Identify which cell holds the provided text, then report its (X, Y) central coordinate. 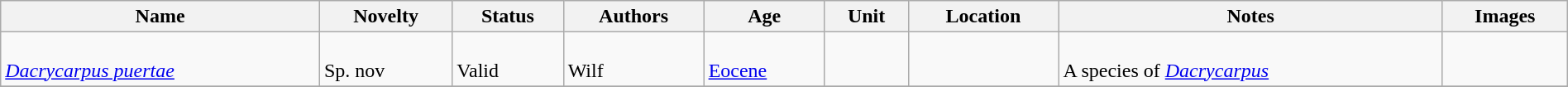
Eocene (764, 60)
Authors (633, 17)
Unit (867, 17)
Sp. nov (385, 60)
Images (1505, 17)
Dacrycarpus puertae (160, 60)
Valid (508, 60)
Location (983, 17)
Notes (1250, 17)
Novelty (385, 17)
Wilf (633, 60)
Status (508, 17)
A species of Dacrycarpus (1250, 60)
Age (764, 17)
Name (160, 17)
